Search for the cell housing the specified text and yield its [x, y] center coordinate. 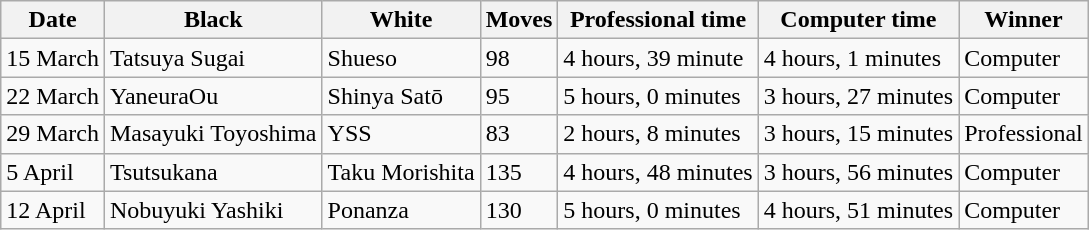
Date [53, 20]
95 [519, 96]
22 March [53, 96]
Professional time [658, 20]
Taku Morishita [401, 172]
3 hours, 27 minutes [858, 96]
Computer time [858, 20]
4 hours, 1 minutes [858, 58]
2 hours, 8 minutes [658, 134]
130 [519, 210]
YSS [401, 134]
29 March [53, 134]
Ponanza [401, 210]
Masayuki Toyoshima [213, 134]
4 hours, 39 minute [658, 58]
Nobuyuki Yashiki [213, 210]
Shinya Satō [401, 96]
Black [213, 20]
Moves [519, 20]
Tsutsukana [213, 172]
83 [519, 134]
Winner [1024, 20]
135 [519, 172]
5 April [53, 172]
Tatsuya Sugai [213, 58]
12 April [53, 210]
White [401, 20]
3 hours, 15 minutes [858, 134]
4 hours, 48 minutes [658, 172]
Professional [1024, 134]
3 hours, 56 minutes [858, 172]
4 hours, 51 minutes [858, 210]
Shueso [401, 58]
15 March [53, 58]
98 [519, 58]
YaneuraOu [213, 96]
